Provide the [x, y] coordinate of the cell's center where the given text is located.  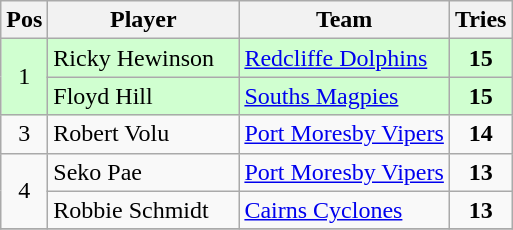
Cairns Cyclones [344, 210]
4 [24, 191]
Team [344, 20]
Souths Magpies [344, 96]
Robert Volu [144, 134]
Redcliffe Dolphins [344, 58]
Tries [480, 20]
Robbie Schmidt [144, 210]
Player [144, 20]
1 [24, 77]
Pos [24, 20]
Floyd Hill [144, 96]
14 [480, 134]
3 [24, 134]
Seko Pae [144, 172]
Ricky Hewinson [144, 58]
